Search for the cell housing the specified text and yield its [x, y] center coordinate. 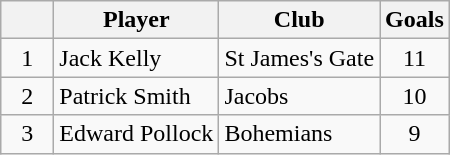
St James's Gate [300, 58]
Jack Kelly [136, 58]
2 [28, 96]
Player [136, 20]
11 [415, 58]
Goals [415, 20]
Jacobs [300, 96]
9 [415, 134]
Edward Pollock [136, 134]
3 [28, 134]
Club [300, 20]
10 [415, 96]
Bohemians [300, 134]
Patrick Smith [136, 96]
1 [28, 58]
